From the cell containing the given text, extract its center point as [X, Y] coordinate. 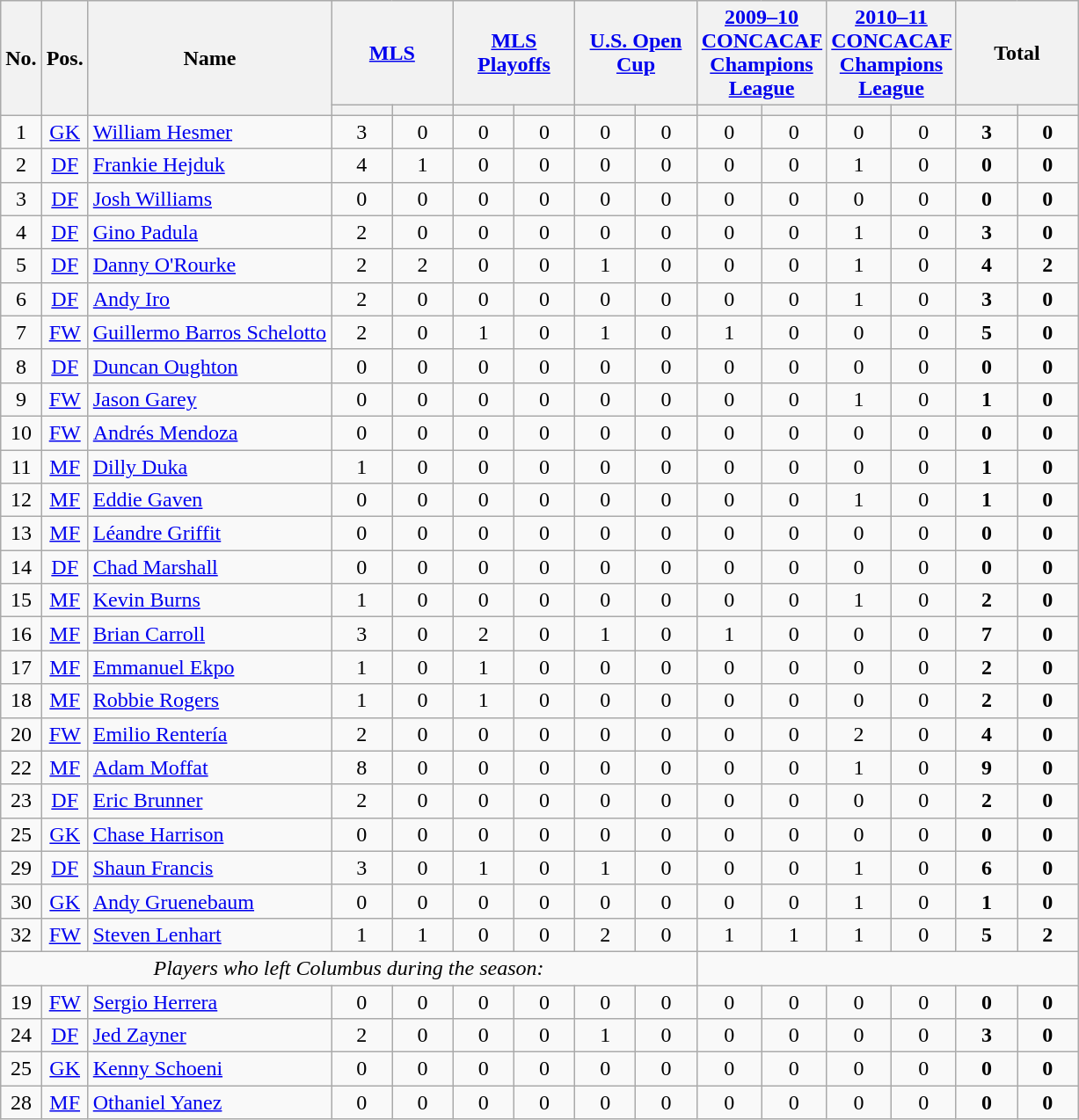
19 [21, 1001]
11 [21, 467]
Sergio Herrera [209, 1001]
32 [21, 935]
Léandre Griffit [209, 534]
Gino Padula [209, 232]
Eddie Gaven [209, 500]
Josh Williams [209, 199]
29 [21, 868]
U.S. Open Cup [637, 53]
20 [21, 734]
Guillermo Barros Schelotto [209, 332]
24 [21, 1036]
2010–11 CONCACAF Champions League [892, 53]
18 [21, 701]
MLS [392, 53]
Dilly Duka [209, 467]
Danny O'Rourke [209, 265]
Pos. [65, 58]
Andy Gruenebaum [209, 901]
30 [21, 901]
No. [21, 58]
Andy Iro [209, 299]
28 [21, 1102]
13 [21, 534]
Duncan Oughton [209, 366]
12 [21, 500]
14 [21, 567]
15 [21, 600]
Emilio Rentería [209, 734]
MLS Playoffs [514, 53]
Steven Lenhart [209, 935]
2009–10 CONCACAF Champions League [762, 53]
Jed Zayner [209, 1036]
Chad Marshall [209, 567]
17 [21, 667]
Name [209, 58]
23 [21, 801]
Chase Harrison [209, 834]
Eric Brunner [209, 801]
Total [1017, 53]
Othaniel Yanez [209, 1102]
Andrés Mendoza [209, 433]
Kenny Schoeni [209, 1069]
Adam Moffat [209, 767]
10 [21, 433]
16 [21, 634]
Frankie Hejduk [209, 165]
Jason Garey [209, 399]
Players who left Columbus during the season: [349, 968]
Emmanuel Ekpo [209, 667]
Robbie Rogers [209, 701]
Brian Carroll [209, 634]
Kevin Burns [209, 600]
William Hesmer [209, 132]
22 [21, 767]
Shaun Francis [209, 868]
